Return [x, y] of the center of cell containing provided text 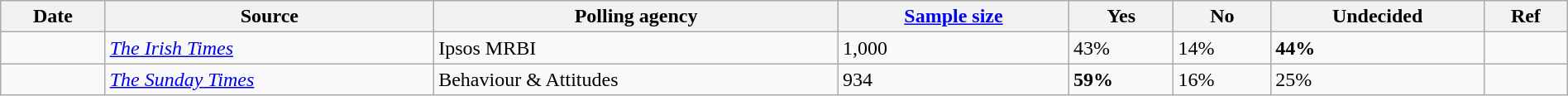
Source [270, 17]
Ref [1525, 17]
Date [53, 17]
Undecided [1378, 17]
The Sunday Times [270, 79]
44% [1378, 48]
Behaviour & Attitudes [637, 79]
The Irish Times [270, 48]
14% [1222, 48]
No [1222, 17]
1,000 [953, 48]
Polling agency [637, 17]
Sample size [953, 17]
25% [1378, 79]
934 [953, 79]
43% [1121, 48]
16% [1222, 79]
Ipsos MRBI [637, 48]
59% [1121, 79]
Yes [1121, 17]
